Extract the [X, Y] coordinate from the center of the cell holding the provided text.  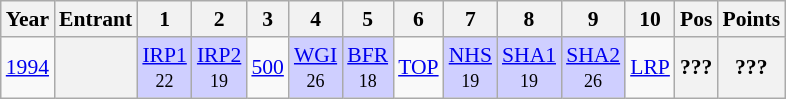
9 [593, 19]
6 [418, 19]
Pos [696, 19]
LRP [650, 68]
Points [751, 19]
1994 [28, 68]
10 [650, 19]
TOP [418, 68]
5 [368, 19]
SHA226 [593, 68]
NHS19 [470, 68]
IRP122 [164, 68]
BFR18 [368, 68]
7 [470, 19]
Year [28, 19]
8 [529, 19]
4 [316, 19]
3 [268, 19]
WGI26 [316, 68]
Entrant [96, 19]
1 [164, 19]
IRP219 [220, 68]
2 [220, 19]
SHA119 [529, 68]
500 [268, 68]
